Search for the cell housing the specified text and yield its (x, y) center coordinate. 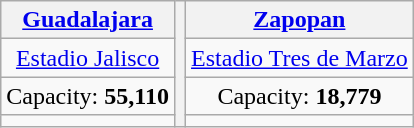
Estadio Tres de Marzo (300, 58)
Zapopan (300, 20)
Estadio Jalisco (88, 58)
Capacity: 55,110 (88, 96)
Guadalajara (88, 20)
Capacity: 18,779 (300, 96)
